Scan for the cell matching the given text and deliver its (X, Y) coordinate at center. 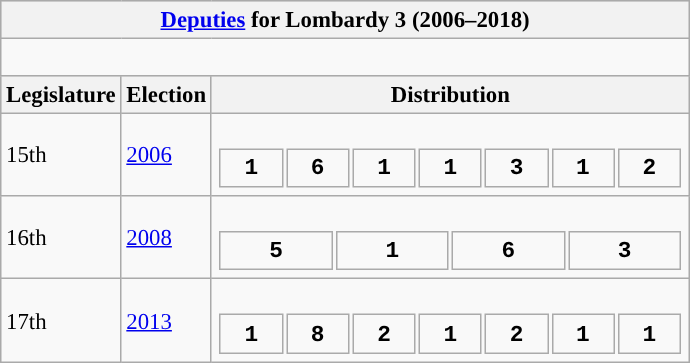
2013 (166, 320)
5 1 6 3 (450, 238)
16th (61, 238)
1 6 1 1 3 1 2 (450, 156)
2006 (166, 156)
Legislature (61, 95)
Distribution (450, 95)
Election (166, 95)
Deputies for Lombardy 3 (2006–2018) (346, 20)
2008 (166, 238)
17th (61, 320)
8 (318, 334)
5 (276, 252)
1 8 2 1 2 1 1 (450, 320)
15th (61, 156)
